From the cell containing the given text, extract its center point as [x, y] coordinate. 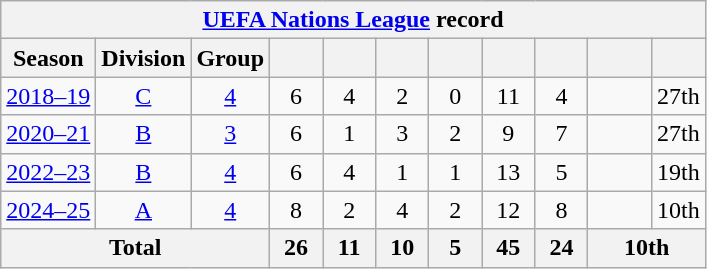
0 [456, 96]
2024–25 [48, 210]
26 [296, 248]
2020–21 [48, 134]
2022–23 [48, 172]
UEFA Nations League record [353, 20]
7 [562, 134]
A [144, 210]
12 [508, 210]
2018–19 [48, 96]
10 [402, 248]
Group [230, 58]
Division [144, 58]
13 [508, 172]
9 [508, 134]
C [144, 96]
Total [136, 248]
Season [48, 58]
19th [678, 172]
45 [508, 248]
24 [562, 248]
